Identify which cell holds the provided text, then report its (X, Y) central coordinate. 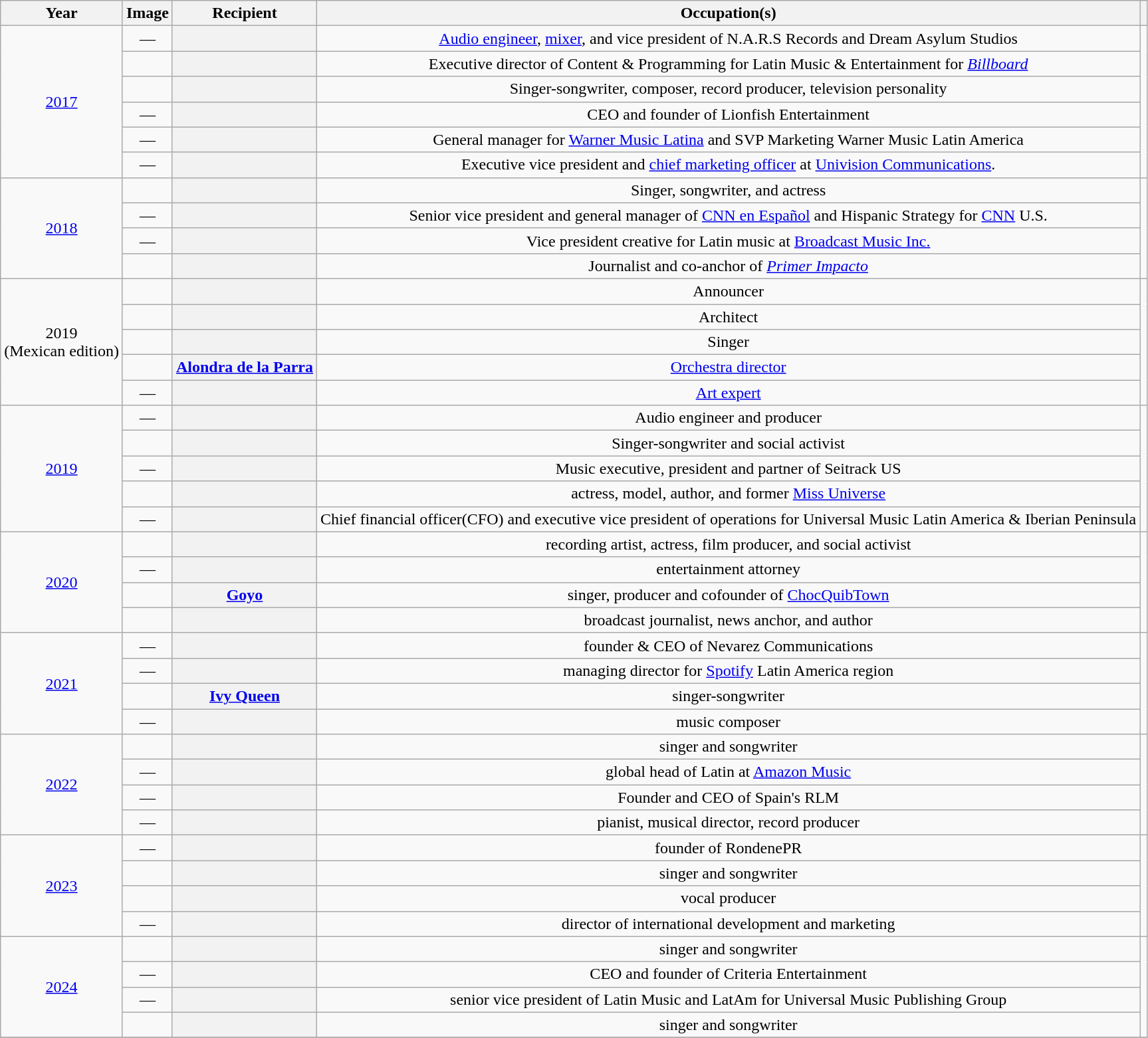
2024 (62, 987)
Recipient (245, 13)
Art expert (729, 393)
Music executive, president and partner of Seitrack US (729, 468)
Singer (729, 342)
Audio engineer, mixer, and vice president of N.A.R.S Records and Dream Asylum Studios (729, 39)
founder & CEO of Nevarez Communications (729, 645)
managing director for Spotify Latin America region (729, 671)
Chief financial officer(CFO) and executive vice president of operations for Universal Music Latin America & Iberian Peninsula (729, 519)
CEO and founder of Lionfish Entertainment (729, 114)
Occupation(s) (729, 13)
Singer-songwriter, composer, record producer, television personality (729, 89)
singer-songwriter (729, 696)
2023 (62, 886)
recording artist, actress, film producer, and social activist (729, 544)
2017 (62, 102)
Founder and CEO of Spain's RLM (729, 797)
singer, producer and cofounder of ChocQuibTown (729, 595)
2019(Mexican edition) (62, 342)
Orchestra director (729, 367)
Announcer (729, 291)
2020 (62, 582)
vocal producer (729, 898)
actress, model, author, and former Miss Universe (729, 494)
Year (62, 13)
Image (148, 13)
Alondra de la Parra (245, 367)
founder of RondenePR (729, 848)
entertainment attorney (729, 570)
Audio engineer and producer (729, 418)
CEO and founder of Criteria Entertainment (729, 974)
Vice president creative for Latin music at Broadcast Music Inc. (729, 241)
2018 (62, 228)
Architect (729, 317)
senior vice president of Latin Music and LatAm for Universal Music Publishing Group (729, 999)
Journalist and co-anchor of Primer Impacto (729, 266)
General manager for Warner Music Latina and SVP Marketing Warner Music Latin America (729, 140)
director of international development and marketing (729, 924)
broadcast journalist, news anchor, and author (729, 620)
2022 (62, 785)
Singer-songwriter and social activist (729, 443)
music composer (729, 721)
Singer, songwriter, and actress (729, 190)
Executive vice president and chief marketing officer at Univision Communications. (729, 165)
Ivy Queen (245, 696)
Executive director of Content & Programming for Latin Music & Entertainment for Billboard (729, 64)
Goyo (245, 595)
2019 (62, 468)
global head of Latin at Amazon Music (729, 772)
pianist, musical director, record producer (729, 823)
Senior vice president and general manager of CNN en Español and Hispanic Strategy for CNN U.S. (729, 215)
2021 (62, 683)
